Locate the cell with the specified text and output its [X, Y] center coordinate. 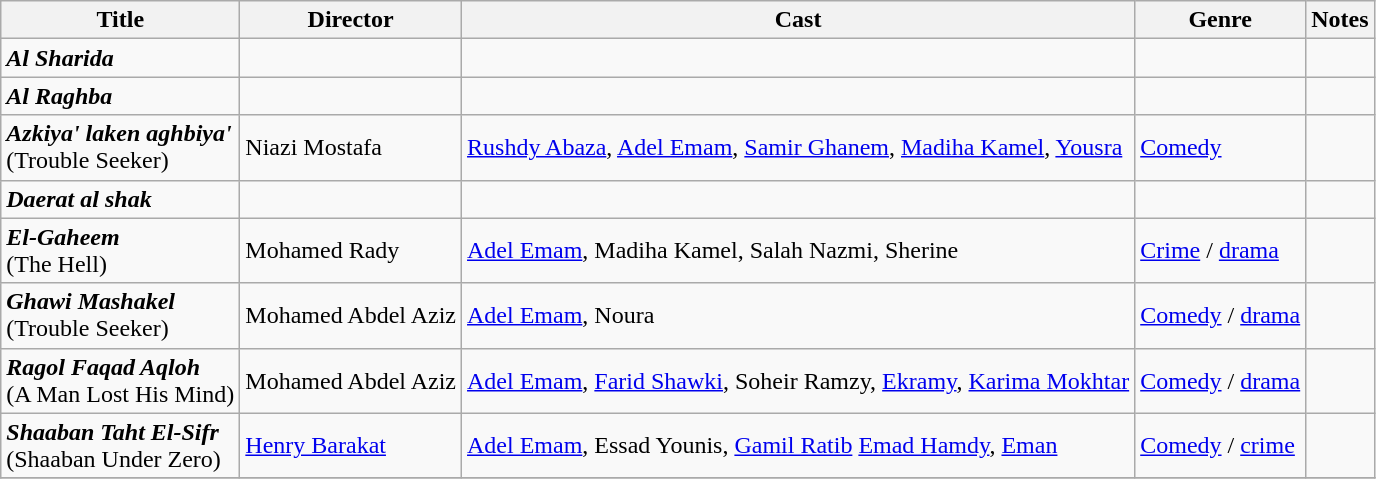
Comedy / crime [1220, 446]
Ragol Faqad Aqloh(A Man Lost His Mind) [120, 380]
Crime / drama [1220, 250]
El-Gaheem(The Hell) [120, 250]
Mohamed Rady [351, 250]
Ghawi Mashakel(Trouble Seeker) [120, 316]
Niazi Mostafa [351, 148]
Cast [798, 20]
Shaaban Taht El-Sifr(Shaaban Under Zero) [120, 446]
Daerat al shak [120, 199]
Al Sharida [120, 58]
Director [351, 20]
Adel Emam, Madiha Kamel, Salah Nazmi, Sherine [798, 250]
Adel Emam, Farid Shawki, Soheir Ramzy, Ekramy, Karima Mokhtar [798, 380]
Comedy [1220, 148]
Adel Emam, Essad Younis, Gamil Ratib Emad Hamdy, Eman [798, 446]
Rushdy Abaza, Adel Emam, Samir Ghanem, Madiha Kamel, Yousra [798, 148]
Henry Barakat [351, 446]
Title [120, 20]
Notes [1340, 20]
Adel Emam, Noura [798, 316]
Azkiya' laken aghbiya' (Trouble Seeker) [120, 148]
Genre [1220, 20]
Al Raghba [120, 96]
